Identify which cell holds the provided text, then report its [X, Y] central coordinate. 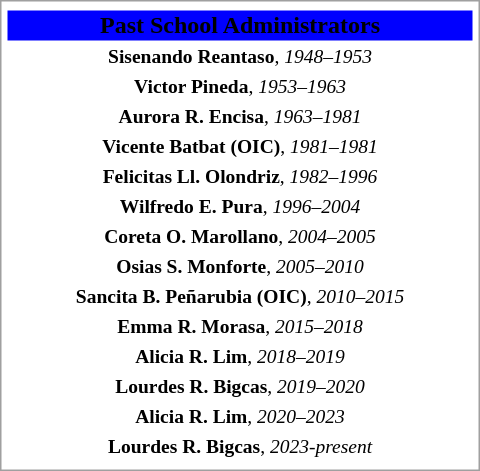
Past School Administrators [240, 25]
Felicitas Ll. Olondriz, 1982–1996 [240, 178]
Alicia R. Lim, 2018–2019 [240, 358]
Victor Pineda, 1953–1963 [240, 88]
Lourdes R. Bigcas, 2023-present [240, 448]
Coreta O. Marollano, 2004–2005 [240, 238]
Aurora R. Encisa, 1963–1981 [240, 118]
Sisenando Reantaso, 1948–1953 [240, 58]
Osias S. Monforte, 2005–2010 [240, 268]
Lourdes R. Bigcas, 2019–2020 [240, 388]
Wilfredo E. Pura, 1996–2004 [240, 208]
Sancita B. Peñarubia (OIC), 2010–2015 [240, 298]
Vicente Batbat (OIC), 1981–1981 [240, 148]
Alicia R. Lim, 2020–2023 [240, 418]
Emma R. Morasa, 2015–2018 [240, 328]
